Search for the cell housing the specified text and yield its [x, y] center coordinate. 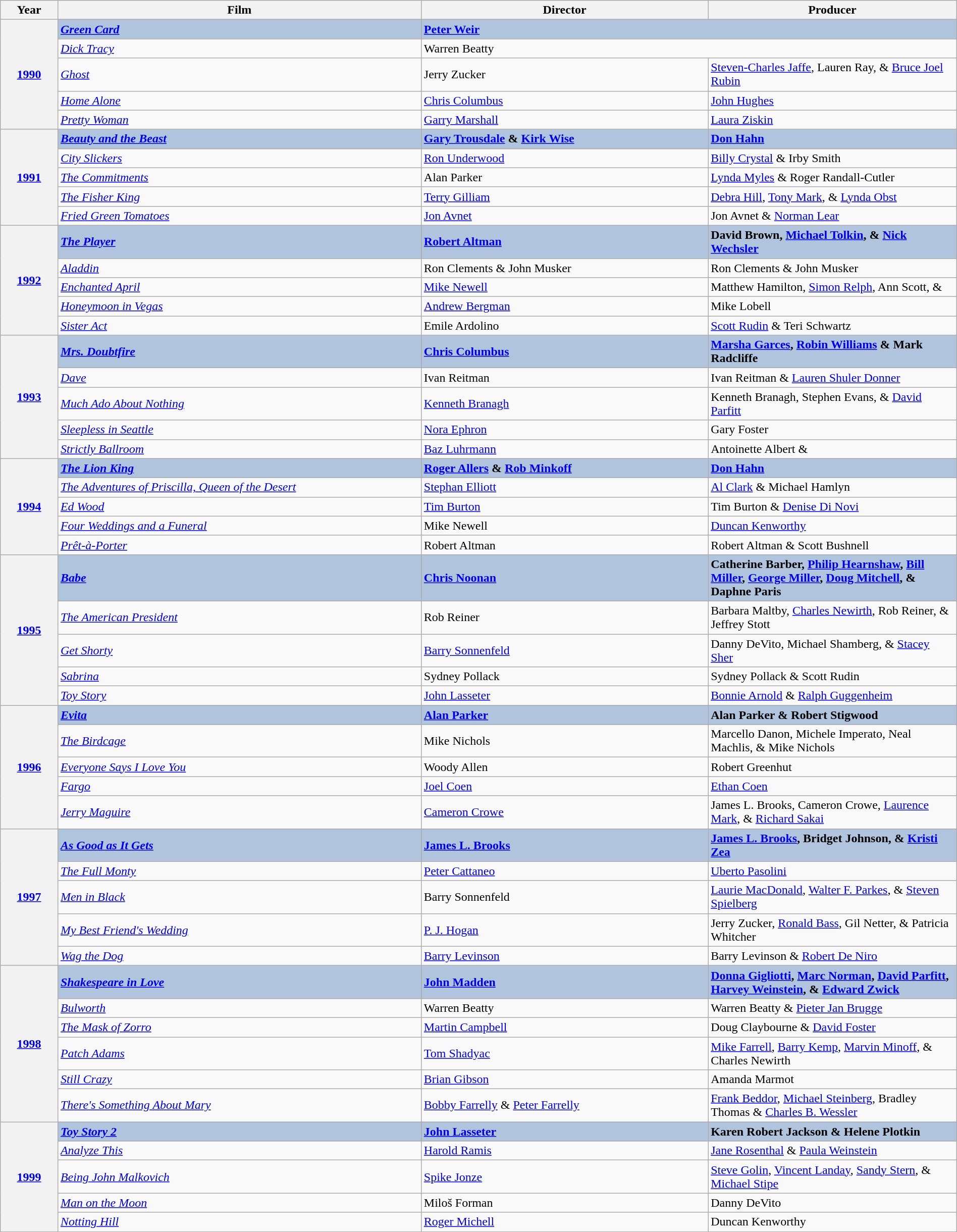
Beauty and the Beast [239, 139]
Laurie MacDonald, Walter F. Parkes, & Steven Spielberg [833, 897]
Man on the Moon [239, 1203]
Garry Marshall [564, 120]
Steven-Charles Jaffe, Lauren Ray, & Bruce Joel Rubin [833, 75]
Donna Gigliotti, Marc Norman, David Parfitt, Harvey Weinstein, & Edward Zwick [833, 982]
The Adventures of Priscilla, Queen of the Desert [239, 487]
Danny DeVito [833, 1203]
Tim Burton [564, 506]
The Lion King [239, 468]
The Full Monty [239, 871]
Enchanted April [239, 287]
Producer [833, 10]
Cameron Crowe [564, 812]
Robert Greenhut [833, 767]
Frank Beddor, Michael Steinberg, Bradley Thomas & Charles B. Wessler [833, 1106]
Honeymoon in Vegas [239, 306]
Fried Green Tomatoes [239, 216]
Fargo [239, 786]
The American President [239, 617]
The Birdcage [239, 741]
Analyze This [239, 1151]
Nora Ephron [564, 430]
Jerry Zucker [564, 75]
Mike Farrell, Barry Kemp, Marvin Minoff, & Charles Newirth [833, 1053]
Karen Robert Jackson & Helene Plotkin [833, 1132]
Ron Underwood [564, 158]
Pretty Woman [239, 120]
Alan Parker & Robert Stigwood [833, 715]
Roger Allers & Rob Minkoff [564, 468]
Gary Trousdale & Kirk Wise [564, 139]
Bonnie Arnold & Ralph Guggenheim [833, 696]
Shakespeare in Love [239, 982]
Martin Campbell [564, 1027]
Sabrina [239, 677]
Doug Claybourne & David Foster [833, 1027]
Mike Lobell [833, 306]
Still Crazy [239, 1080]
Toy Story [239, 696]
1991 [29, 177]
Catherine Barber, Philip Hearnshaw, Bill Miller, George Miller, Doug Mitchell, & Daphne Paris [833, 578]
Ed Wood [239, 506]
Chris Noonan [564, 578]
Roger Michell [564, 1222]
Brian Gibson [564, 1080]
Sydney Pollack & Scott Rudin [833, 677]
Billy Crystal & Irby Smith [833, 158]
My Best Friend's Wedding [239, 930]
Mrs. Doubtfire [239, 351]
1994 [29, 506]
P. J. Hogan [564, 930]
John Madden [564, 982]
Al Clark & Michael Hamlyn [833, 487]
Barry Levinson & Robert De Niro [833, 956]
James L. Brooks, Bridget Johnson, & Kristi Zea [833, 845]
Tim Burton & Denise Di Novi [833, 506]
Jerry Maguire [239, 812]
Bulworth [239, 1008]
Marcello Danon, Michele Imperato, Neal Machlis, & Mike Nichols [833, 741]
City Slickers [239, 158]
Notting Hill [239, 1222]
As Good as It Gets [239, 845]
James L. Brooks, Cameron Crowe, Laurence Mark, & Richard Sakai [833, 812]
The Player [239, 241]
Ivan Reitman & Lauren Shuler Donner [833, 378]
Spike Jonze [564, 1176]
Warren Beatty & Pieter Jan Brugge [833, 1008]
Ghost [239, 75]
1995 [29, 630]
Everyone Says I Love You [239, 767]
Matthew Hamilton, Simon Relph, Ann Scott, & [833, 287]
Jon Avnet [564, 216]
John Hughes [833, 100]
1997 [29, 897]
Dave [239, 378]
Marsha Garces, Robin Williams & Mark Radcliffe [833, 351]
Barbara Maltby, Charles Newirth, Rob Reiner, & Jeffrey Stott [833, 617]
Director [564, 10]
Jerry Zucker, Ronald Bass, Gil Netter, & Patricia Whitcher [833, 930]
1992 [29, 280]
Uberto Pasolini [833, 871]
Sydney Pollack [564, 677]
Robert Altman & Scott Bushnell [833, 545]
Men in Black [239, 897]
Jane Rosenthal & Paula Weinstein [833, 1151]
Tom Shadyac [564, 1053]
1993 [29, 397]
Ivan Reitman [564, 378]
Wag the Dog [239, 956]
Rob Reiner [564, 617]
Danny DeVito, Michael Shamberg, & Stacey Sher [833, 650]
Kenneth Branagh, Stephen Evans, & David Parfitt [833, 404]
Patch Adams [239, 1053]
Kenneth Branagh [564, 404]
Much Ado About Nothing [239, 404]
Peter Cattaneo [564, 871]
Strictly Ballroom [239, 449]
Sister Act [239, 326]
1996 [29, 767]
1999 [29, 1176]
Film [239, 10]
Steve Golin, Vincent Landay, Sandy Stern, & Michael Stipe [833, 1176]
Year [29, 10]
Joel Coen [564, 786]
The Commitments [239, 177]
Peter Weir [688, 29]
Ethan Coen [833, 786]
Antoinette Albert & [833, 449]
Four Weddings and a Funeral [239, 526]
Mike Nichols [564, 741]
The Mask of Zorro [239, 1027]
Evita [239, 715]
Amanda Marmot [833, 1080]
Being John Malkovich [239, 1176]
Gary Foster [833, 430]
Scott Rudin & Teri Schwartz [833, 326]
Get Shorty [239, 650]
1990 [29, 75]
Bobby Farrelly & Peter Farrelly [564, 1106]
1998 [29, 1043]
Toy Story 2 [239, 1132]
Barry Levinson [564, 956]
Aladdin [239, 268]
David Brown, Michael Tolkin, & Nick Wechsler [833, 241]
James L. Brooks [564, 845]
Debra Hill, Tony Mark, & Lynda Obst [833, 196]
There's Something About Mary [239, 1106]
Lynda Myles & Roger Randall-Cutler [833, 177]
Dick Tracy [239, 48]
Baz Luhrmann [564, 449]
Stephan Elliott [564, 487]
Andrew Bergman [564, 306]
Babe [239, 578]
Emile Ardolino [564, 326]
Prêt-à-Porter [239, 545]
Home Alone [239, 100]
Terry Gilliam [564, 196]
Sleepless in Seattle [239, 430]
Laura Ziskin [833, 120]
Miloš Forman [564, 1203]
Green Card [239, 29]
Woody Allen [564, 767]
The Fisher King [239, 196]
Harold Ramis [564, 1151]
Jon Avnet & Norman Lear [833, 216]
